Return (x, y) of the center of cell containing provided text 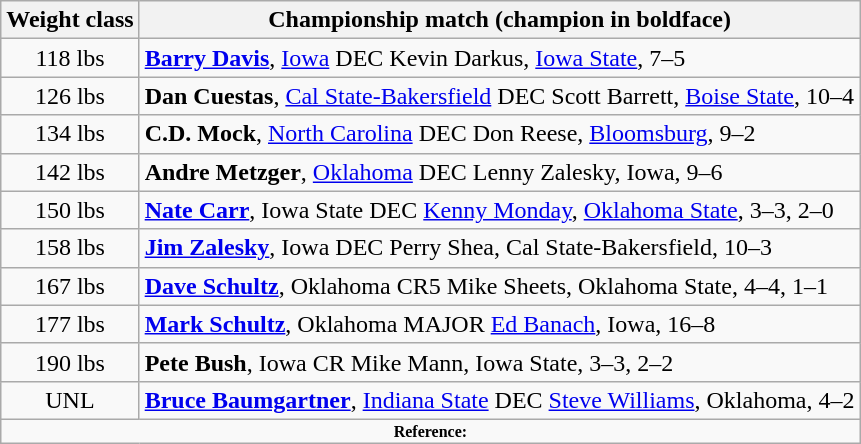
C.D. Mock, North Carolina DEC Don Reese, Bloomsburg, 9–2 (500, 134)
167 lbs (70, 286)
Reference: (430, 431)
158 lbs (70, 248)
Nate Carr, Iowa State DEC Kenny Monday, Oklahoma State, 3–3, 2–0 (500, 210)
Dan Cuestas, Cal State-Bakersfield DEC Scott Barrett, Boise State, 10–4 (500, 96)
126 lbs (70, 96)
Andre Metzger, Oklahoma DEC Lenny Zalesky, Iowa, 9–6 (500, 172)
118 lbs (70, 58)
Championship match (champion in boldface) (500, 20)
Jim Zalesky, Iowa DEC Perry Shea, Cal State-Bakersfield, 10–3 (500, 248)
142 lbs (70, 172)
134 lbs (70, 134)
177 lbs (70, 324)
UNL (70, 400)
Bruce Baumgartner, Indiana State DEC Steve Williams, Oklahoma, 4–2 (500, 400)
Pete Bush, Iowa CR Mike Mann, Iowa State, 3–3, 2–2 (500, 362)
Dave Schultz, Oklahoma CR5 Mike Sheets, Oklahoma State, 4–4, 1–1 (500, 286)
Barry Davis, Iowa DEC Kevin Darkus, Iowa State, 7–5 (500, 58)
150 lbs (70, 210)
190 lbs (70, 362)
Mark Schultz, Oklahoma MAJOR Ed Banach, Iowa, 16–8 (500, 324)
Weight class (70, 20)
